Find where the given text appears and provide that cell's center as (X, Y) coordinate. 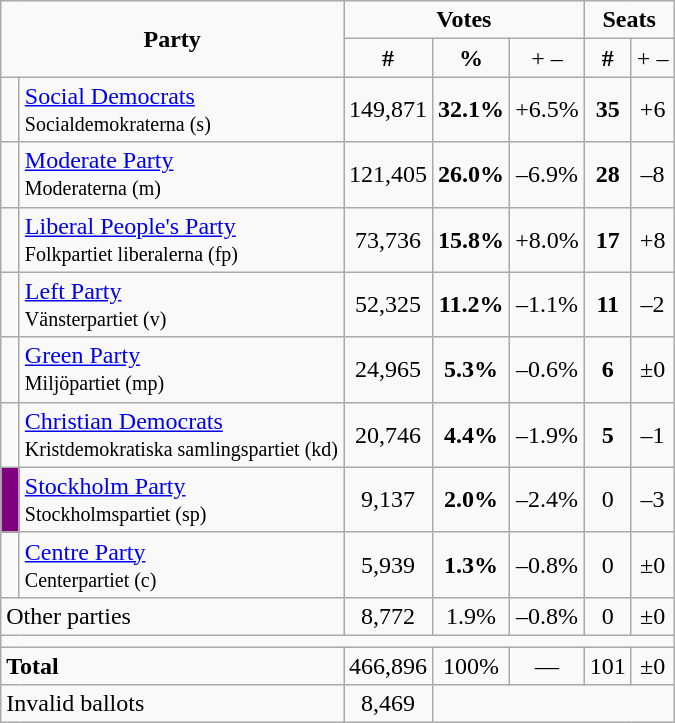
9,137 (388, 500)
15.8% (472, 240)
466,896 (388, 665)
Other parties (172, 616)
5 (608, 434)
17 (608, 240)
2.0% (472, 500)
Stockholm PartyStockholmspartiet (sp) (181, 500)
+6.5% (548, 110)
–1 (652, 434)
5.3% (472, 370)
5,939 (388, 564)
–2.4% (548, 500)
24,965 (388, 370)
Votes (464, 20)
26.0% (472, 174)
Green PartyMiljöpartiet (mp) (181, 370)
8,469 (388, 704)
— (548, 665)
–3 (652, 500)
Total (172, 665)
121,405 (388, 174)
% (472, 58)
11 (608, 304)
52,325 (388, 304)
+8 (652, 240)
149,871 (388, 110)
–0.6% (548, 370)
Left PartyVänsterpartiet (v) (181, 304)
Seats (629, 20)
–1.9% (548, 434)
4.4% (472, 434)
100% (472, 665)
1.3% (472, 564)
–1.1% (548, 304)
Moderate PartyModeraterna (m) (181, 174)
20,746 (388, 434)
101 (608, 665)
Christian DemocratsKristdemokratiska samlingspartiet (kd) (181, 434)
Liberal People's PartyFolkpartiet liberalerna (fp) (181, 240)
Invalid ballots (172, 704)
+8.0% (548, 240)
–6.9% (548, 174)
28 (608, 174)
–2 (652, 304)
Social DemocratsSocialdemokraterna (s) (181, 110)
–8 (652, 174)
11.2% (472, 304)
35 (608, 110)
73,736 (388, 240)
Centre PartyCenterpartiet (c) (181, 564)
1.9% (472, 616)
Party (172, 39)
+6 (652, 110)
6 (608, 370)
8,772 (388, 616)
32.1% (472, 110)
